Return the [X, Y] coordinate for the center point of the cell that contains the specified text.  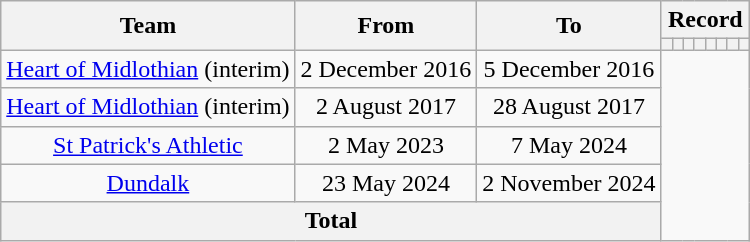
5 December 2016 [569, 69]
2 May 2023 [386, 145]
Record [705, 20]
From [386, 26]
28 August 2017 [569, 107]
St Patrick's Athletic [148, 145]
To [569, 26]
Dundalk [148, 183]
23 May 2024 [386, 183]
2 August 2017 [386, 107]
2 December 2016 [386, 69]
7 May 2024 [569, 145]
Team [148, 26]
Total [331, 221]
2 November 2024 [569, 183]
